Locate the cell with the specified text and output its [x, y] center coordinate. 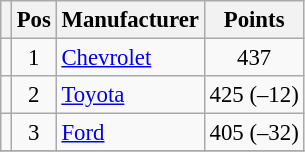
405 (–32) [254, 133]
425 (–12) [254, 95]
Pos [34, 20]
Chevrolet [130, 58]
Ford [130, 133]
2 [34, 95]
Points [254, 20]
Manufacturer [130, 20]
3 [34, 133]
Toyota [130, 95]
1 [34, 58]
437 [254, 58]
